Return [x, y] of the center of cell containing provided text 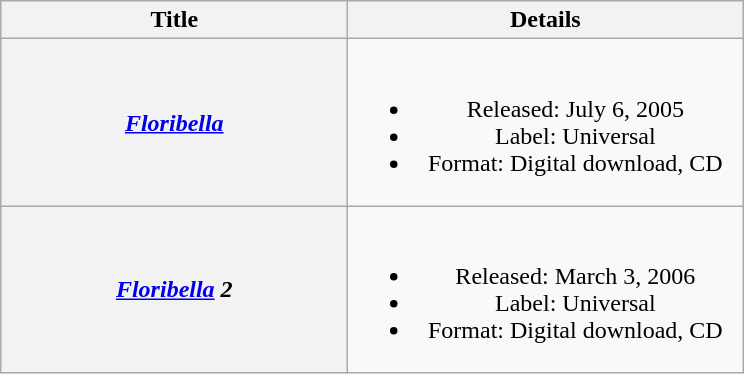
Floribella [174, 122]
Released: March 3, 2006Label: UniversalFormat: Digital download, CD [546, 290]
Details [546, 20]
Floribella 2 [174, 290]
Title [174, 20]
Released: July 6, 2005Label: UniversalFormat: Digital download, CD [546, 122]
